Scan for the cell matching the given text and deliver its [X, Y] coordinate at center. 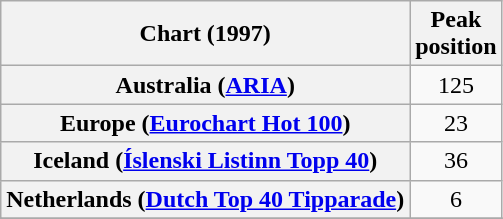
Chart (1997) [206, 34]
36 [456, 161]
125 [456, 85]
Peakposition [456, 34]
6 [456, 199]
23 [456, 123]
Europe (Eurochart Hot 100) [206, 123]
Iceland (Íslenski Listinn Topp 40) [206, 161]
Australia (ARIA) [206, 85]
Netherlands (Dutch Top 40 Tipparade) [206, 199]
